Return the [X, Y] coordinate for the center point of the cell that contains the specified text.  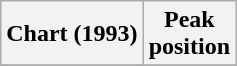
Chart (1993) [72, 34]
Peakposition [189, 34]
